Pinpoint the cell where the given text exists, returning its (X, Y) midpoint coordinate. 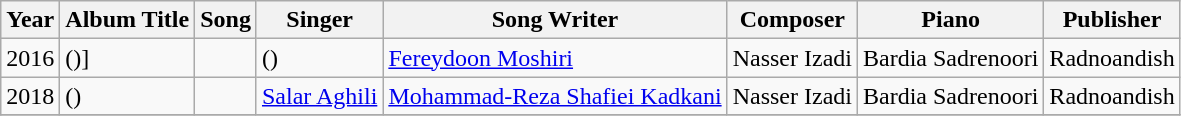
Mohammad-Reza Shafiei Kadkani (555, 96)
2018 (30, 96)
Singer (319, 20)
Year (30, 20)
Song (226, 20)
Song Writer (555, 20)
Piano (950, 20)
()] (128, 58)
Composer (792, 20)
Publisher (1112, 20)
Salar Aghili (319, 96)
2016 (30, 58)
Fereydoon Moshiri (555, 58)
Album Title (128, 20)
